Provide the (x, y) coordinate of the cell's center where the given text is located.  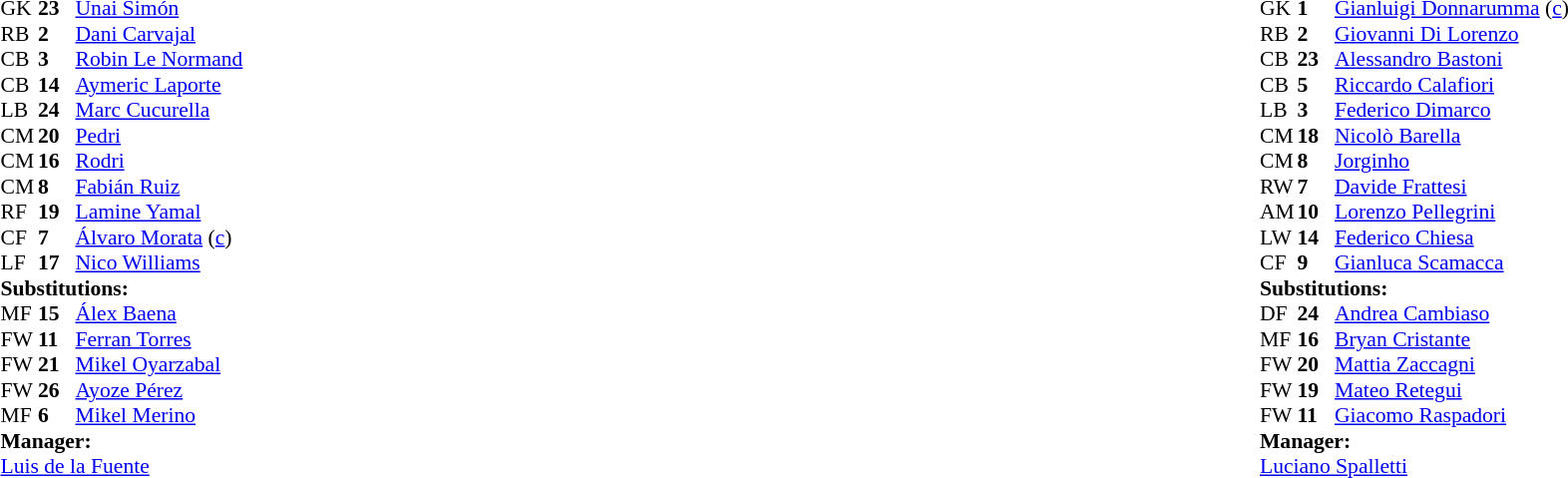
Lamine Yamal (160, 213)
Fabián Ruiz (160, 187)
RW (1279, 187)
Mikel Merino (160, 416)
Ayoze Pérez (160, 390)
Marc Cucurella (160, 111)
Pedri (160, 136)
Aymeric Laporte (160, 85)
17 (57, 262)
26 (57, 390)
Mikel Oyarzabal (160, 364)
21 (57, 364)
Álex Baena (160, 314)
Nico Williams (160, 262)
6 (57, 416)
15 (57, 314)
5 (1316, 85)
DF (1279, 314)
9 (1316, 262)
Substitutions: (122, 288)
Rodri (160, 161)
Robin Le Normand (160, 59)
10 (1316, 213)
Manager: (122, 441)
Dani Carvajal (160, 34)
LW (1279, 238)
AM (1279, 213)
18 (1316, 136)
Álvaro Morata (c) (160, 238)
23 (1316, 59)
RF (19, 213)
LF (19, 262)
Ferran Torres (160, 339)
